Find where the given text appears and provide that cell's center as (x, y) coordinate. 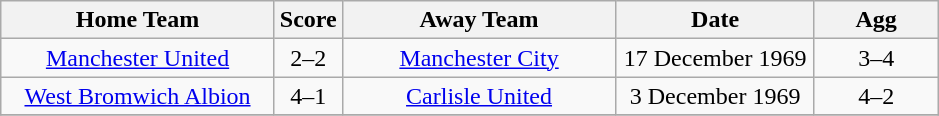
4–2 (876, 96)
Home Team (138, 20)
Agg (876, 20)
17 December 1969 (716, 58)
West Bromwich Albion (138, 96)
4–1 (308, 96)
3 December 1969 (716, 96)
Score (308, 20)
Manchester City (479, 58)
Date (716, 20)
Manchester United (138, 58)
2–2 (308, 58)
Away Team (479, 20)
3–4 (876, 58)
Carlisle United (479, 96)
